Search for the cell housing the specified text and yield its (x, y) center coordinate. 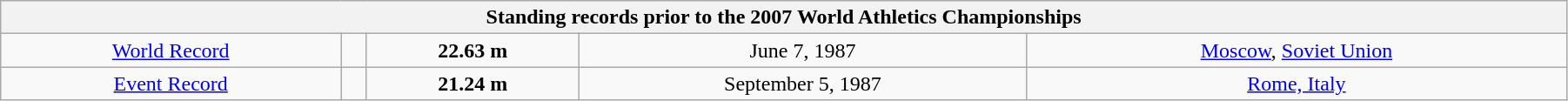
Moscow, Soviet Union (1297, 50)
22.63 m (472, 50)
June 7, 1987 (802, 50)
21.24 m (472, 84)
World Record (171, 50)
Standing records prior to the 2007 World Athletics Championships (784, 17)
Rome, Italy (1297, 84)
Event Record (171, 84)
September 5, 1987 (802, 84)
